Pinpoint the cell where the given text exists, returning its (X, Y) midpoint coordinate. 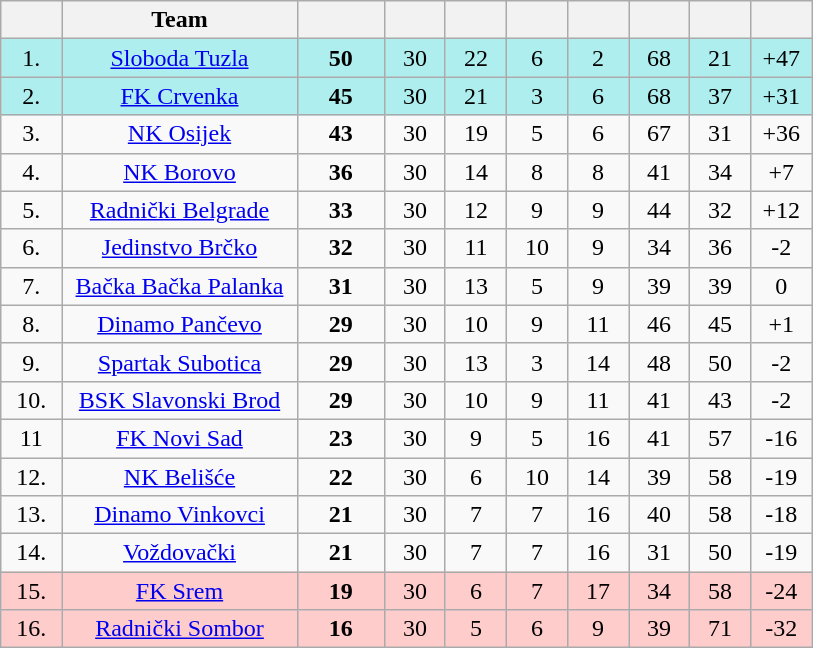
48 (660, 362)
BSK Slavonski Brod (180, 400)
8. (32, 324)
10. (32, 400)
44 (660, 210)
NK Belišće (180, 477)
17 (598, 591)
2 (598, 58)
+12 (782, 210)
57 (720, 438)
+36 (782, 134)
FK Srem (180, 591)
Radnički Belgrade (180, 210)
3. (32, 134)
13. (32, 515)
1. (32, 58)
Voždovački (180, 553)
-16 (782, 438)
67 (660, 134)
7. (32, 286)
Dinamo Vinkovci (180, 515)
Radnički Sombor (180, 629)
6. (32, 248)
71 (720, 629)
Spartak Subotica (180, 362)
-24 (782, 591)
+7 (782, 172)
+31 (782, 96)
40 (660, 515)
12. (32, 477)
37 (720, 96)
Sloboda Tuzla (180, 58)
4. (32, 172)
0 (782, 286)
Team (180, 20)
Dinamo Pančevo (180, 324)
-18 (782, 515)
NK Osijek (180, 134)
Jedinstvo Brčko (180, 248)
12 (476, 210)
-32 (782, 629)
23 (340, 438)
46 (660, 324)
NK Borovo (180, 172)
15. (32, 591)
FK Novi Sad (180, 438)
5. (32, 210)
+47 (782, 58)
9. (32, 362)
FK Crvenka (180, 96)
2. (32, 96)
Bačka Bačka Palanka (180, 286)
14. (32, 553)
+1 (782, 324)
16. (32, 629)
33 (340, 210)
